Locate the cell with the specified text and output its [x, y] center coordinate. 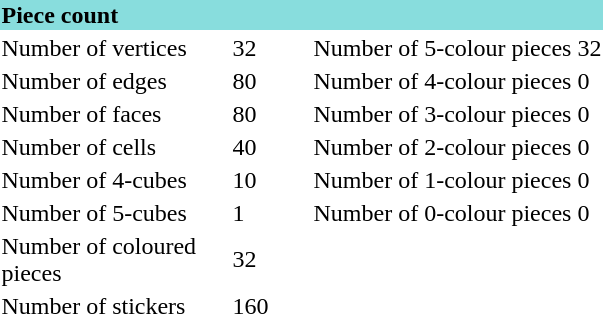
Number of 4-colour pieces [442, 81]
Number of 0-colour pieces [442, 213]
Number of 2-colour pieces [442, 147]
Number of edges [114, 81]
10 [270, 180]
Number of 5-colour pieces [442, 48]
Number of 1-colour pieces [442, 180]
Number of cells [114, 147]
Number of faces [114, 114]
Number of 4-cubes [114, 180]
Number of 5-cubes [114, 213]
Number of vertices [114, 48]
Number of 3-colour pieces [442, 114]
Number of coloured pieces [114, 260]
Piece count [302, 15]
40 [270, 147]
1 [270, 213]
